Capture the cell that displays the provided text and extract its [x, y] central coordinate. 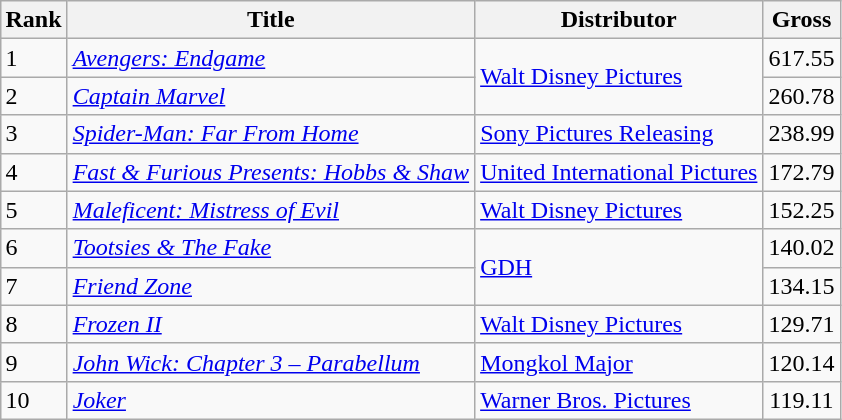
Rank [34, 20]
4 [34, 172]
Fast & Furious Presents: Hobbs & Shaw [271, 172]
172.79 [802, 172]
Friend Zone [271, 286]
119.11 [802, 400]
Avengers: Endgame [271, 58]
Warner Bros. Pictures [619, 400]
152.25 [802, 210]
Sony Pictures Releasing [619, 134]
Frozen II [271, 324]
Title [271, 20]
120.14 [802, 362]
3 [34, 134]
Spider-Man: Far From Home [271, 134]
8 [34, 324]
10 [34, 400]
Maleficent: Mistress of Evil [271, 210]
2 [34, 96]
238.99 [802, 134]
5 [34, 210]
John Wick: Chapter 3 – Parabellum [271, 362]
Tootsies & The Fake [271, 248]
129.71 [802, 324]
Captain Marvel [271, 96]
7 [34, 286]
Joker [271, 400]
6 [34, 248]
9 [34, 362]
GDH [619, 267]
United International Pictures [619, 172]
1 [34, 58]
134.15 [802, 286]
Distributor [619, 20]
260.78 [802, 96]
Mongkol Major [619, 362]
617.55 [802, 58]
Gross [802, 20]
140.02 [802, 248]
